Determine the (X, Y) coordinate at the center of the cell enclosing the given text.  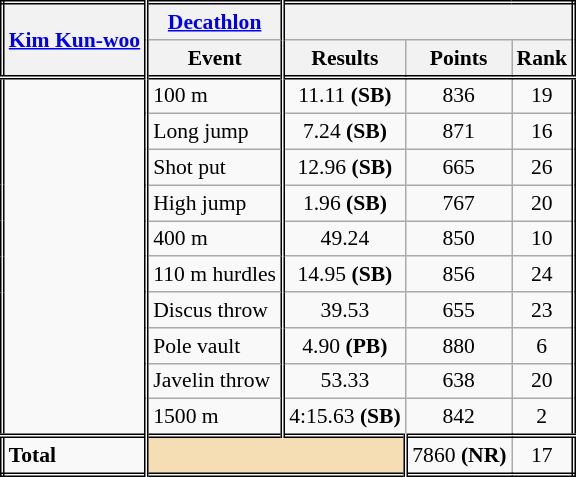
400 m (215, 239)
7860 (NR) (459, 456)
Javelin throw (215, 381)
880 (459, 346)
767 (459, 203)
14.95 (SB) (344, 275)
19 (543, 96)
12.96 (SB) (344, 168)
39.53 (344, 310)
2 (543, 418)
49.24 (344, 239)
High jump (215, 203)
10 (543, 239)
Discus throw (215, 310)
638 (459, 381)
16 (543, 132)
Pole vault (215, 346)
850 (459, 239)
836 (459, 96)
Rank (543, 58)
1.96 (SB) (344, 203)
Event (215, 58)
665 (459, 168)
4.90 (PB) (344, 346)
Points (459, 58)
1500 m (215, 418)
Results (344, 58)
53.33 (344, 381)
11.11 (SB) (344, 96)
6 (543, 346)
871 (459, 132)
842 (459, 418)
100 m (215, 96)
856 (459, 275)
7.24 (SB) (344, 132)
Long jump (215, 132)
Shot put (215, 168)
24 (543, 275)
4:15.63 (SB) (344, 418)
17 (543, 456)
Decathlon (215, 22)
26 (543, 168)
655 (459, 310)
110 m hurdles (215, 275)
Kim Kun-woo (74, 40)
Total (74, 456)
23 (543, 310)
